Find where the given text appears and provide that cell's center as (X, Y) coordinate. 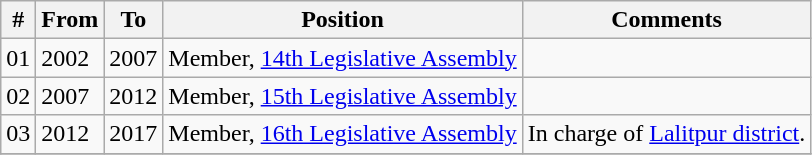
To (134, 20)
03 (18, 134)
01 (18, 58)
2017 (134, 134)
Member, 15th Legislative Assembly (342, 96)
From (70, 20)
In charge of Lalitpur district. (666, 134)
2002 (70, 58)
Comments (666, 20)
02 (18, 96)
# (18, 20)
Member, 14th Legislative Assembly (342, 58)
Position (342, 20)
Member, 16th Legislative Assembly (342, 134)
